Extract the [X, Y] coordinate from the center of the cell holding the provided text.  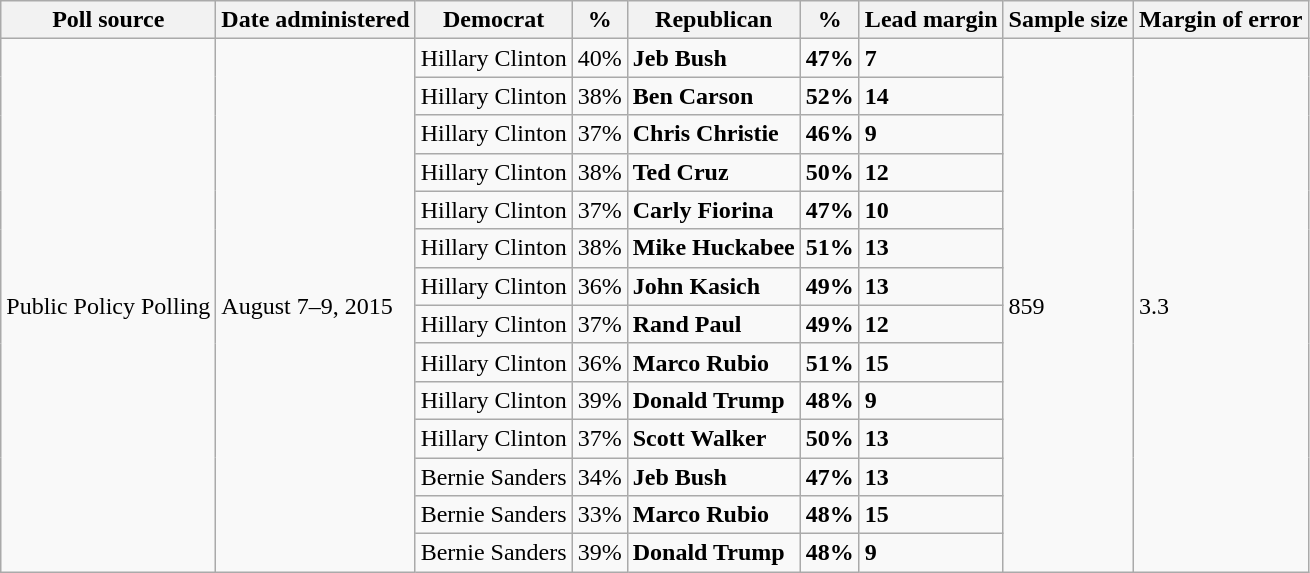
7 [931, 58]
Rand Paul [714, 324]
Scott Walker [714, 438]
40% [600, 58]
John Kasich [714, 286]
Democrat [494, 20]
Chris Christie [714, 134]
46% [830, 134]
14 [931, 96]
3.3 [1220, 306]
Margin of error [1220, 20]
33% [600, 515]
34% [600, 477]
Ben Carson [714, 96]
10 [931, 210]
August 7–9, 2015 [316, 306]
Lead margin [931, 20]
Mike Huckabee [714, 248]
Public Policy Polling [108, 306]
Republican [714, 20]
52% [830, 96]
Date administered [316, 20]
Sample size [1068, 20]
Ted Cruz [714, 172]
Carly Fiorina [714, 210]
859 [1068, 306]
Poll source [108, 20]
